Provide the (X, Y) coordinate of the cell's center where the given text is located.  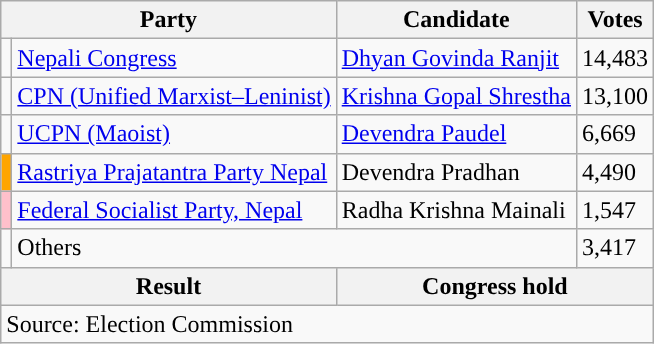
Congress hold (494, 286)
Rastriya Prajatantra Party Nepal (174, 172)
Radha Krishna Mainali (456, 210)
Federal Socialist Party, Nepal (174, 210)
Candidate (456, 20)
Devendra Pradhan (456, 172)
Krishna Gopal Shrestha (456, 96)
1,547 (616, 210)
6,669 (616, 134)
14,483 (616, 58)
CPN (Unified Marxist–Leninist) (174, 96)
13,100 (616, 96)
UCPN (Maoist) (174, 134)
Votes (616, 20)
3,417 (616, 248)
Others (294, 248)
Source: Election Commission (328, 324)
Dhyan Govinda Ranjit (456, 58)
Nepali Congress (174, 58)
Devendra Paudel (456, 134)
4,490 (616, 172)
Party (168, 20)
Result (168, 286)
